Return the [X, Y] coordinate for the center point of the cell that contains the specified text.  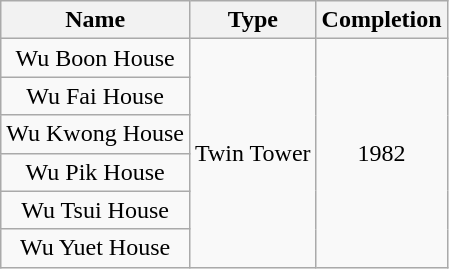
Wu Fai House [96, 96]
Wu Pik House [96, 172]
Completion [382, 20]
Name [96, 20]
Wu Tsui House [96, 210]
Wu Yuet House [96, 248]
Type [252, 20]
Wu Boon House [96, 58]
Wu Kwong House [96, 134]
1982 [382, 153]
Twin Tower [252, 153]
